Detect which cell encompasses the target text, then output its (x, y) center coordinate. 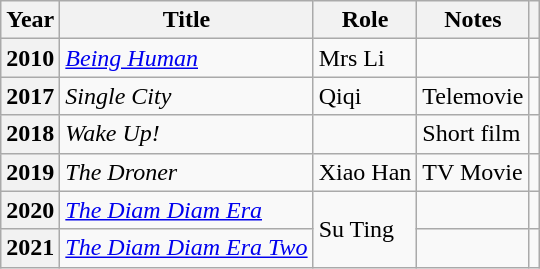
Xiao Han (365, 172)
Being Human (186, 58)
Role (365, 20)
Notes (473, 20)
TV Movie (473, 172)
Telemovie (473, 96)
The Droner (186, 172)
2017 (30, 96)
Short film (473, 134)
2019 (30, 172)
2018 (30, 134)
2021 (30, 248)
Title (186, 20)
The Diam Diam Era (186, 210)
Wake Up! (186, 134)
2010 (30, 58)
2020 (30, 210)
Single City (186, 96)
Su Ting (365, 229)
Qiqi (365, 96)
The Diam Diam Era Two (186, 248)
Mrs Li (365, 58)
Year (30, 20)
